From the cell containing the given text, extract its center point as (X, Y) coordinate. 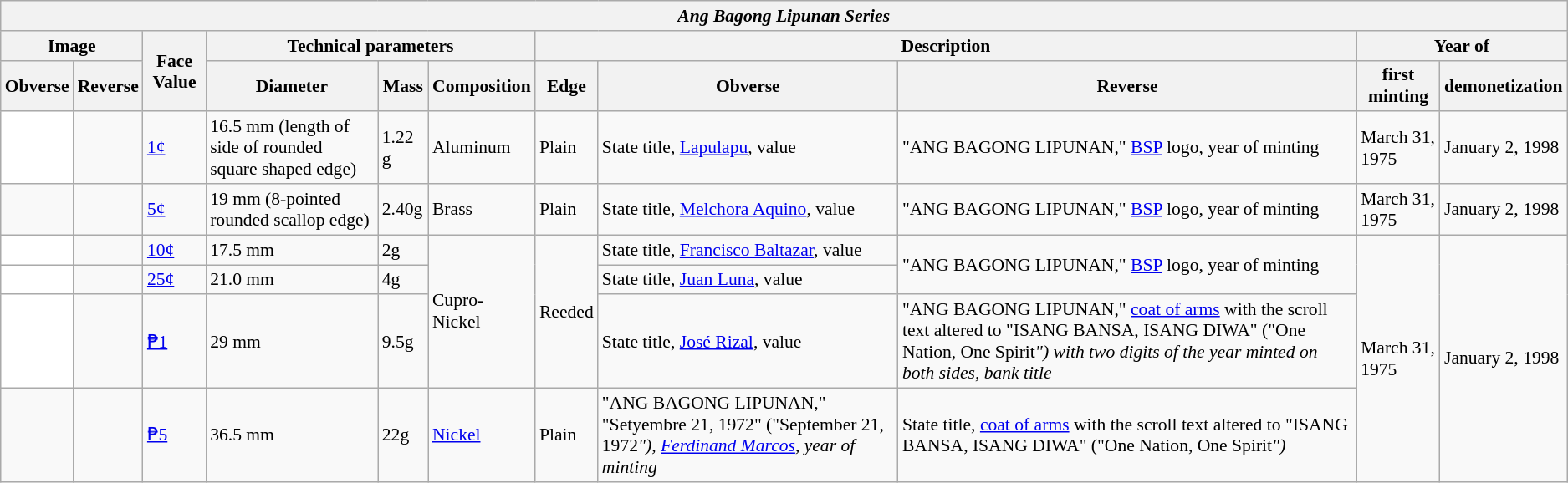
29 mm (292, 342)
State title, Lapulapu, value (748, 149)
2g (403, 250)
Diameter (292, 85)
Brass (482, 209)
Year of (1462, 46)
22g (403, 435)
10¢ (174, 250)
₱1 (174, 342)
Face Value (174, 72)
Reeded (567, 311)
21.0 mm (292, 280)
Nickel (482, 435)
Technical parameters (370, 46)
1.22 g (403, 149)
Cupro-Nickel (482, 311)
16.5 mm (length of side of rounded square shaped edge) (292, 149)
"ANG BAGONG LIPUNAN," "Setyembre 21, 1972" ("September 21, 1972"), Ferdinand Marcos, year of minting (748, 435)
State title, Melchora Aquino, value (748, 209)
5¢ (174, 209)
Aluminum (482, 149)
36.5 mm (292, 435)
Composition (482, 85)
State title, Juan Luna, value (748, 280)
Ang Bagong Lipunan Series (784, 16)
1¢ (174, 149)
first minting (1398, 85)
9.5g (403, 342)
Description (946, 46)
17.5 mm (292, 250)
Edge (567, 85)
Mass (403, 85)
2.40g (403, 209)
19 mm (8-pointed rounded scallop edge) (292, 209)
State title, Francisco Baltazar, value (748, 250)
State title, coat of arms with the scroll text altered to "ISANG BANSA, ISANG DIWA" ("One Nation, One Spirit") (1127, 435)
State title, José Rizal, value (748, 342)
₱5 (174, 435)
Image (72, 46)
demonetization (1504, 85)
25¢ (174, 280)
4g (403, 280)
